Determine the (x, y) coordinate at the center of the cell enclosing the given text.  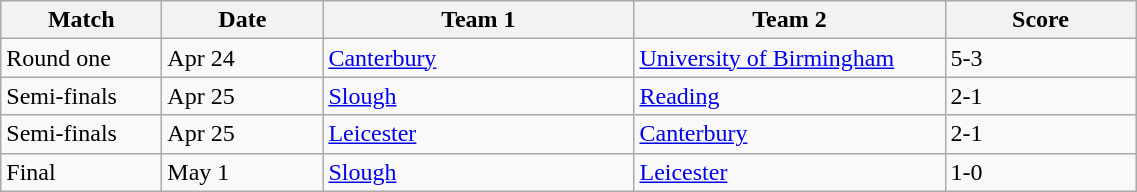
Team 2 (790, 20)
Final (82, 172)
May 1 (242, 172)
5-3 (1040, 58)
University of Birmingham (790, 58)
Round one (82, 58)
Team 1 (478, 20)
Match (82, 20)
Reading (790, 96)
1-0 (1040, 172)
Apr 24 (242, 58)
Date (242, 20)
Score (1040, 20)
